Determine the [X, Y] coordinate at the center of the cell enclosing the given text.  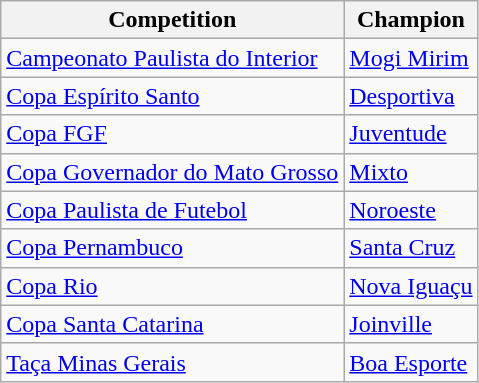
Taça Minas Gerais [172, 362]
Copa FGF [172, 134]
Copa Rio [172, 286]
Copa Santa Catarina [172, 324]
Joinville [411, 324]
Juventude [411, 134]
Mogi Mirim [411, 58]
Santa Cruz [411, 248]
Competition [172, 20]
Champion [411, 20]
Copa Espírito Santo [172, 96]
Campeonato Paulista do Interior [172, 58]
Copa Paulista de Futebol [172, 210]
Copa Pernambuco [172, 248]
Copa Governador do Mato Grosso [172, 172]
Boa Esporte [411, 362]
Noroeste [411, 210]
Mixto [411, 172]
Nova Iguaçu [411, 286]
Desportiva [411, 96]
